Capture the cell that displays the provided text and extract its (x, y) central coordinate. 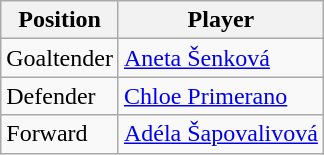
Goaltender (60, 58)
Position (60, 20)
Chloe Primerano (220, 96)
Aneta Šenková (220, 58)
Forward (60, 134)
Defender (60, 96)
Player (220, 20)
Adéla Šapovalivová (220, 134)
